Return (X, Y) of the center of cell containing provided text 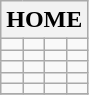
HOME (44, 20)
